Provide the (X, Y) coordinate of the cell's center where the given text is located.  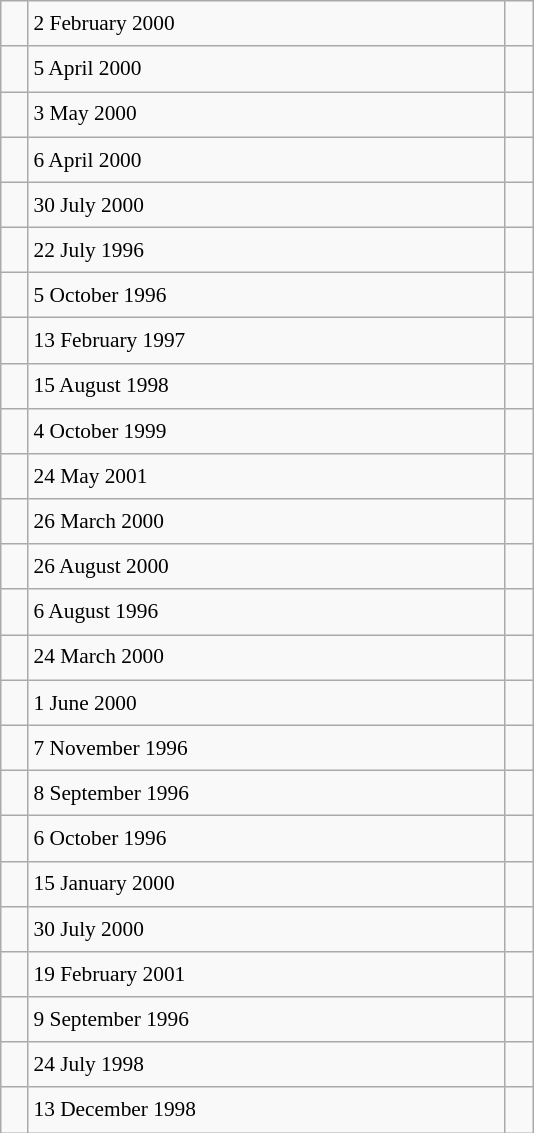
13 December 1998 (266, 1110)
24 May 2001 (266, 476)
15 August 1998 (266, 386)
26 March 2000 (266, 522)
7 November 1996 (266, 748)
24 March 2000 (266, 658)
6 August 1996 (266, 612)
2 February 2000 (266, 24)
6 October 1996 (266, 838)
13 February 1997 (266, 340)
5 April 2000 (266, 68)
19 February 2001 (266, 974)
6 April 2000 (266, 160)
3 May 2000 (266, 114)
9 September 1996 (266, 1020)
8 September 1996 (266, 792)
5 October 1996 (266, 296)
1 June 2000 (266, 702)
24 July 1998 (266, 1064)
4 October 1999 (266, 430)
15 January 2000 (266, 884)
22 July 1996 (266, 250)
26 August 2000 (266, 566)
